Determine the (x, y) coordinate at the center of the cell enclosing the given text.  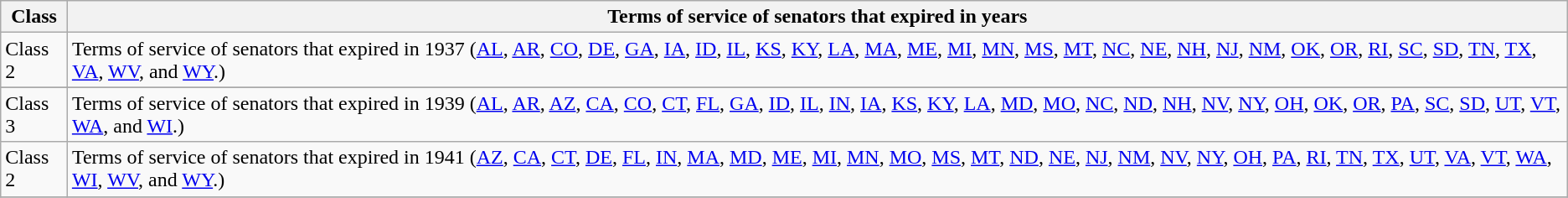
Class 3 (34, 114)
Terms of service of senators that expired in years (818, 17)
Class (34, 17)
